Return (X, Y) of the center of cell containing provided text 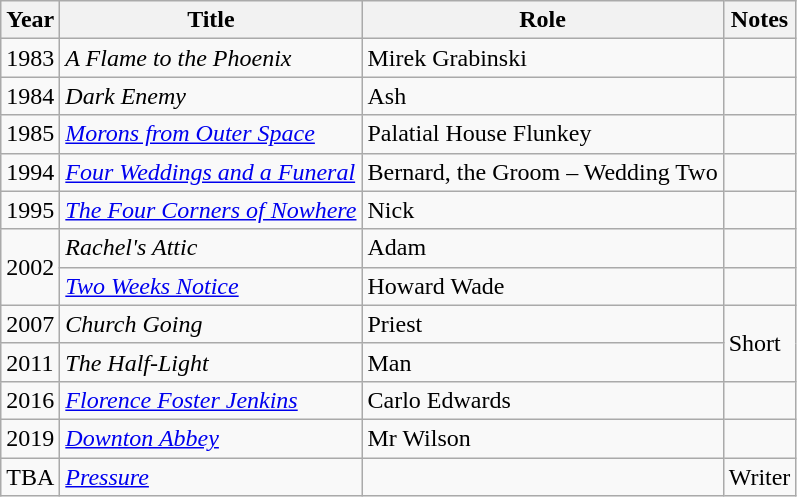
Church Going (211, 324)
Morons from Outer Space (211, 134)
Title (211, 20)
Carlo Edwards (542, 400)
A Flame to the Phoenix (211, 58)
Adam (542, 248)
Howard Wade (542, 286)
2019 (30, 438)
1984 (30, 96)
Man (542, 362)
Palatial House Flunkey (542, 134)
2016 (30, 400)
Ash (542, 96)
Rachel's Attic (211, 248)
Role (542, 20)
Downton Abbey (211, 438)
Four Weddings and a Funeral (211, 172)
TBA (30, 477)
Dark Enemy (211, 96)
Writer (760, 477)
1994 (30, 172)
Mirek Grabinski (542, 58)
Short (760, 343)
1983 (30, 58)
Pressure (211, 477)
Nick (542, 210)
1995 (30, 210)
Priest (542, 324)
Mr Wilson (542, 438)
Year (30, 20)
Two Weeks Notice (211, 286)
1985 (30, 134)
2002 (30, 267)
Notes (760, 20)
2011 (30, 362)
2007 (30, 324)
The Four Corners of Nowhere (211, 210)
Bernard, the Groom – Wedding Two (542, 172)
Florence Foster Jenkins (211, 400)
The Half-Light (211, 362)
